From the cell containing the given text, extract its center point as [x, y] coordinate. 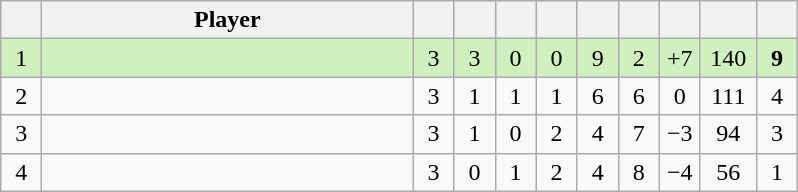
8 [638, 172]
−4 [680, 172]
111 [728, 96]
7 [638, 134]
+7 [680, 58]
94 [728, 134]
56 [728, 172]
140 [728, 58]
Player [228, 20]
−3 [680, 134]
